For the text-containing cell, return its midpoint in (x, y) coordinate format. 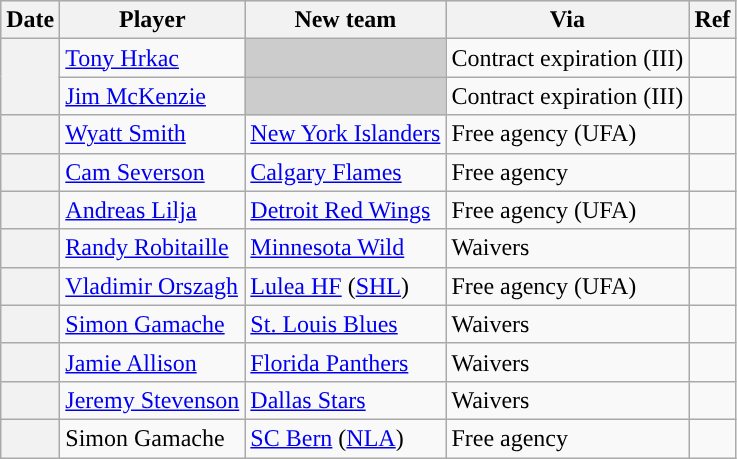
Jim McKenzie (152, 96)
SC Bern (NLA) (346, 438)
Player (152, 20)
St. Louis Blues (346, 324)
Vladimir Orszagh (152, 286)
Detroit Red Wings (346, 210)
Wyatt Smith (152, 134)
Cam Severson (152, 172)
Via (568, 20)
Calgary Flames (346, 172)
Jamie Allison (152, 362)
New team (346, 20)
Andreas Lilja (152, 210)
Florida Panthers (346, 362)
Jeremy Stevenson (152, 400)
Date (30, 20)
Randy Robitaille (152, 248)
Tony Hrkac (152, 58)
New York Islanders (346, 134)
Ref (712, 20)
Minnesota Wild (346, 248)
Lulea HF (SHL) (346, 286)
Dallas Stars (346, 400)
